Output the [X, Y] coordinate of the center of the cell containing the given text.  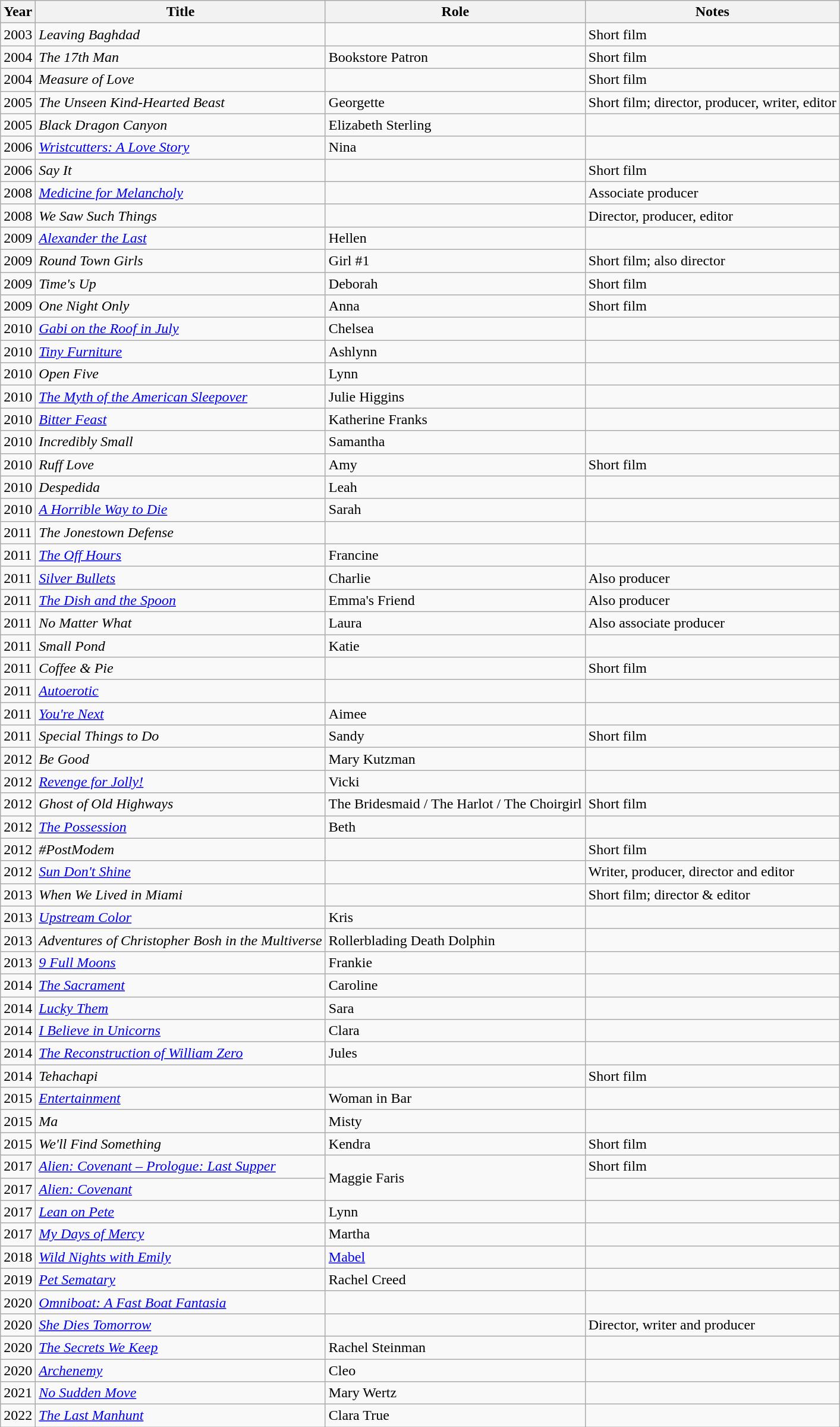
Clara [455, 1031]
Omniboat: A Fast Boat Fantasia [181, 1302]
We'll Find Something [181, 1144]
The Secrets We Keep [181, 1347]
Charlie [455, 578]
Misty [455, 1121]
Round Town Girls [181, 261]
One Night Only [181, 306]
Upstream Color [181, 917]
Short film; director & editor [712, 895]
Lucky Them [181, 1008]
Ghost of Old Highways [181, 804]
Woman in Bar [455, 1099]
Mary Kutzman [455, 759]
My Days of Mercy [181, 1234]
Bookstore Patron [455, 57]
The Last Manhunt [181, 1416]
Mary Wertz [455, 1393]
9 Full Moons [181, 962]
Leaving Baghdad [181, 35]
She Dies Tomorrow [181, 1325]
Alien: Covenant – Prologue: Last Supper [181, 1166]
Ashlynn [455, 352]
Rachel Creed [455, 1279]
Julie Higgins [455, 397]
Entertainment [181, 1099]
#PostModem [181, 849]
Bitter Feast [181, 419]
Rollerblading Death Dolphin [455, 940]
No Matter What [181, 623]
Katherine Franks [455, 419]
Cleo [455, 1370]
The Myth of the American Sleepover [181, 397]
Kendra [455, 1144]
Rachel Steinman [455, 1347]
Vicki [455, 782]
Ma [181, 1121]
Samantha [455, 442]
Georgette [455, 102]
The Off Hours [181, 555]
Director, producer, editor [712, 215]
Gabi on the Roof in July [181, 329]
Tiny Furniture [181, 352]
Tehachapi [181, 1076]
Say It [181, 170]
Caroline [455, 985]
The Unseen Kind-Hearted Beast [181, 102]
Alien: Covenant [181, 1189]
Archenemy [181, 1370]
Open Five [181, 374]
Martha [455, 1234]
Small Pond [181, 645]
Clara True [455, 1416]
2021 [18, 1393]
Sara [455, 1008]
Kris [455, 917]
Time's Up [181, 284]
Silver Bullets [181, 578]
Emma's Friend [455, 600]
Measure of Love [181, 80]
Adventures of Christopher Bosh in the Multiverse [181, 940]
Leah [455, 487]
Short film; director, producer, writer, editor [712, 102]
Also associate producer [712, 623]
Associate producer [712, 193]
Hellen [455, 238]
Maggie Faris [455, 1178]
Writer, producer, director and editor [712, 872]
Anna [455, 306]
2019 [18, 1279]
Aimee [455, 714]
Katie [455, 645]
Incredibly Small [181, 442]
Beth [455, 827]
The Sacrament [181, 985]
Be Good [181, 759]
Mabel [455, 1257]
2022 [18, 1416]
Girl #1 [455, 261]
The Jonestown Defense [181, 532]
Title [181, 12]
The Bridesmaid / The Harlot / The Choirgirl [455, 804]
Frankie [455, 962]
Amy [455, 465]
Deborah [455, 284]
No Sudden Move [181, 1393]
A Horrible Way to Die [181, 510]
Role [455, 12]
Coffee & Pie [181, 669]
Black Dragon Canyon [181, 125]
Wristcutters: A Love Story [181, 148]
Year [18, 12]
Short film; also director [712, 261]
Laura [455, 623]
Notes [712, 12]
2018 [18, 1257]
When We Lived in Miami [181, 895]
Elizabeth Sterling [455, 125]
The 17th Man [181, 57]
Alexander the Last [181, 238]
Medicine for Melancholy [181, 193]
The Possession [181, 827]
Lean on Pete [181, 1212]
Revenge for Jolly! [181, 782]
Despedida [181, 487]
We Saw Such Things [181, 215]
I Believe in Unicorns [181, 1031]
2003 [18, 35]
Special Things to Do [181, 736]
Director, writer and producer [712, 1325]
Nina [455, 148]
The Dish and the Spoon [181, 600]
Chelsea [455, 329]
Autoerotic [181, 691]
Jules [455, 1053]
The Reconstruction of William Zero [181, 1053]
Sun Don't Shine [181, 872]
Wild Nights with Emily [181, 1257]
You're Next [181, 714]
Sandy [455, 736]
Ruff Love [181, 465]
Sarah [455, 510]
Pet Sematary [181, 1279]
Francine [455, 555]
